Identify which cell holds the provided text, then report its (x, y) central coordinate. 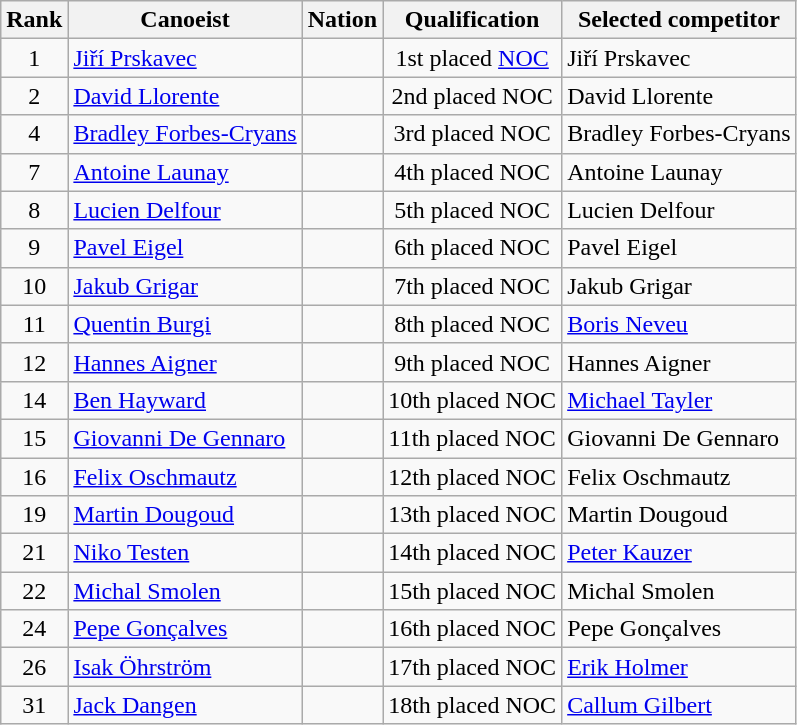
8th placed NOC (472, 324)
Qualification (472, 20)
1 (34, 58)
6th placed NOC (472, 248)
11 (34, 324)
24 (34, 629)
14th placed NOC (472, 553)
Boris Neveu (679, 324)
4 (34, 134)
Ben Hayward (185, 400)
15 (34, 438)
17th placed NOC (472, 667)
8 (34, 210)
12th placed NOC (472, 477)
9 (34, 248)
10th placed NOC (472, 400)
5th placed NOC (472, 210)
12 (34, 362)
2nd placed NOC (472, 96)
Nation (342, 20)
2 (34, 96)
16 (34, 477)
4th placed NOC (472, 172)
Erik Holmer (679, 667)
Michael Tayler (679, 400)
Niko Testen (185, 553)
Rank (34, 20)
21 (34, 553)
7th placed NOC (472, 286)
Peter Kauzer (679, 553)
7 (34, 172)
14 (34, 400)
9th placed NOC (472, 362)
26 (34, 667)
19 (34, 515)
Callum Gilbert (679, 705)
Isak Öhrström (185, 667)
Selected competitor (679, 20)
16th placed NOC (472, 629)
3rd placed NOC (472, 134)
10 (34, 286)
11th placed NOC (472, 438)
22 (34, 591)
31 (34, 705)
Canoeist (185, 20)
1st placed NOC (472, 58)
13th placed NOC (472, 515)
15th placed NOC (472, 591)
18th placed NOC (472, 705)
Jack Dangen (185, 705)
Quentin Burgi (185, 324)
